Capture the cell that displays the provided text and extract its [x, y] central coordinate. 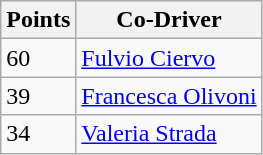
Francesca Olivoni [169, 96]
Points [38, 20]
Fulvio Ciervo [169, 58]
Valeria Strada [169, 134]
60 [38, 58]
34 [38, 134]
39 [38, 96]
Co-Driver [169, 20]
